Search for the cell housing the specified text and yield its [X, Y] center coordinate. 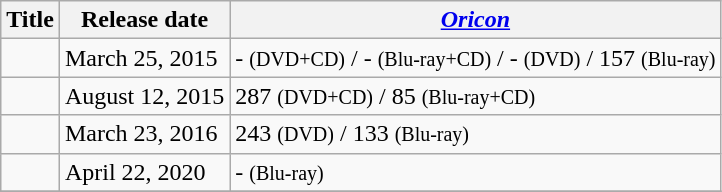
- (DVD+CD) / - (Blu-ray+CD) / - (DVD) / 157 (Blu-ray) [476, 58]
August 12, 2015 [144, 96]
March 23, 2016 [144, 134]
March 25, 2015 [144, 58]
243 (DVD) / 133 (Blu-ray) [476, 134]
287 (DVD+CD) / 85 (Blu-ray+CD) [476, 96]
Release date [144, 20]
- (Blu-ray) [476, 172]
Oricon [476, 20]
April 22, 2020 [144, 172]
Title [30, 20]
